Output the [X, Y] coordinate of the center of the cell containing the given text.  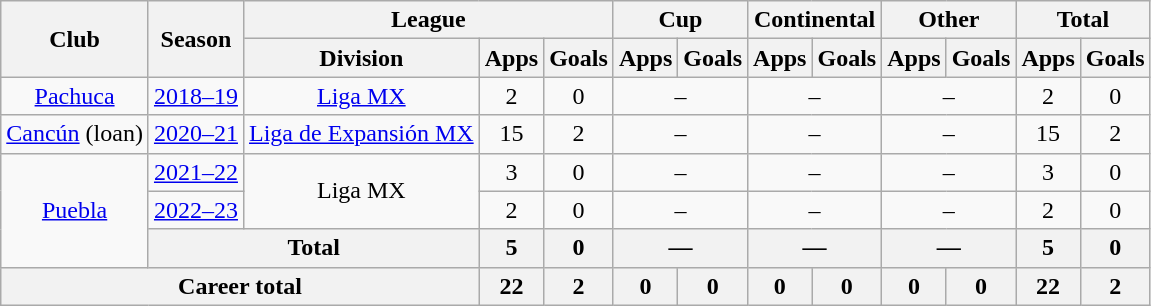
Cup [680, 20]
Cancún (loan) [75, 134]
Liga de Expansión MX [361, 134]
Season [196, 39]
Club [75, 39]
Division [361, 58]
Puebla [75, 210]
2022–23 [196, 210]
2021–22 [196, 172]
Continental [815, 20]
Pachuca [75, 96]
Career total [240, 286]
Other [949, 20]
2020–21 [196, 134]
League [428, 20]
2018–19 [196, 96]
